For the text-containing cell, return its midpoint in (X, Y) coordinate format. 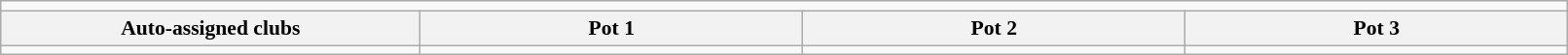
Pot 1 (611, 28)
Pot 3 (1376, 28)
Pot 2 (995, 28)
Auto-assigned clubs (210, 28)
